Pinpoint the cell where the given text exists, returning its (x, y) midpoint coordinate. 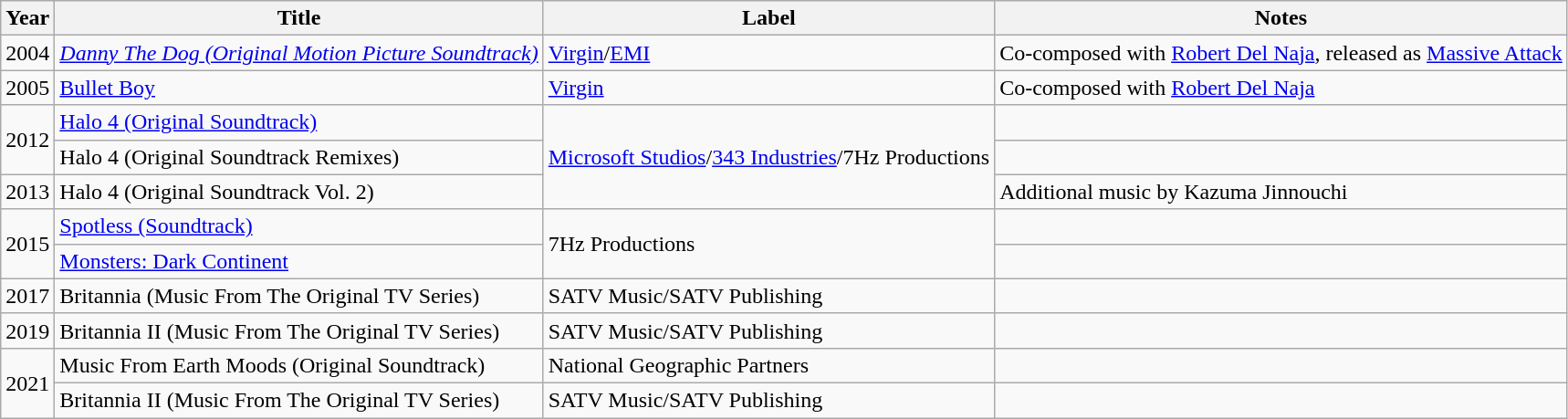
Music From Earth Moods (Original Soundtrack) (299, 365)
Danny The Dog (Original Motion Picture Soundtrack) (299, 53)
Year (27, 18)
7Hz Productions (768, 244)
Virgin/EMI (768, 53)
2012 (27, 140)
2019 (27, 330)
National Geographic Partners (768, 365)
Additional music by Kazuma Jinnouchi (1281, 192)
Halo 4 (Original Soundtrack) (299, 122)
Monsters: Dark Continent (299, 261)
2021 (27, 382)
2015 (27, 244)
Bullet Boy (299, 88)
2017 (27, 296)
Britannia (Music From The Original TV Series) (299, 296)
Halo 4 (Original Soundtrack Vol. 2) (299, 192)
Notes (1281, 18)
Microsoft Studios/343 Industries/7Hz Productions (768, 157)
Co-composed with Robert Del Naja (1281, 88)
2013 (27, 192)
Halo 4 (Original Soundtrack Remixes) (299, 157)
2005 (27, 88)
Title (299, 18)
Spotless (Soundtrack) (299, 226)
Label (768, 18)
Virgin (768, 88)
2004 (27, 53)
Co-composed with Robert Del Naja, released as Massive Attack (1281, 53)
